Extract the [x, y] coordinate from the center of the cell holding the provided text.  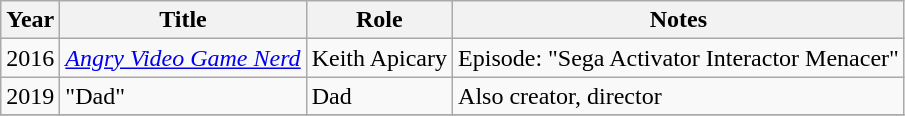
Episode: "Sega Activator Interactor Menacer" [679, 58]
Title [183, 20]
Keith Apicary [379, 58]
2019 [30, 96]
Role [379, 20]
Also creator, director [679, 96]
Year [30, 20]
2016 [30, 58]
Notes [679, 20]
Dad [379, 96]
Angry Video Game Nerd [183, 58]
"Dad" [183, 96]
